From the cell containing the given text, extract its center point as (x, y) coordinate. 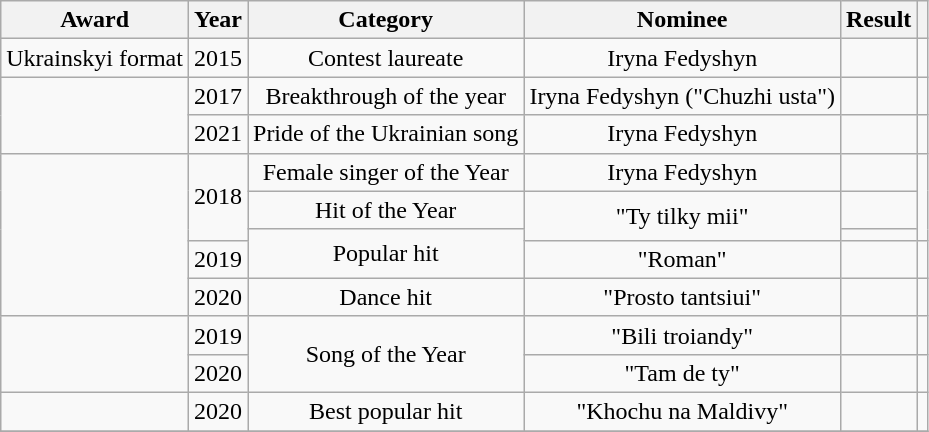
Popular hit (386, 254)
Song of the Year (386, 354)
Result (878, 20)
Hit of the Year (386, 210)
2018 (218, 196)
2021 (218, 134)
"Tam de ty" (682, 373)
Ukrainskyi format (95, 58)
Iryna Fedyshyn ("Chuzhi usta") (682, 96)
"Bili troiandy" (682, 335)
Dance hit (386, 297)
Pride of the Ukrainian song (386, 134)
Nominee (682, 20)
Breakthrough of the year (386, 96)
Award (95, 20)
"Khochu na Maldivy" (682, 411)
2017 (218, 96)
2015 (218, 58)
Year (218, 20)
Female singer of the Year (386, 172)
Category (386, 20)
"Ty tilky mii" (682, 216)
"Prosto tantsiui" (682, 297)
"Roman" (682, 259)
Best popular hit (386, 411)
Contest laureate (386, 58)
